Locate the cell with the specified text and output its (X, Y) center coordinate. 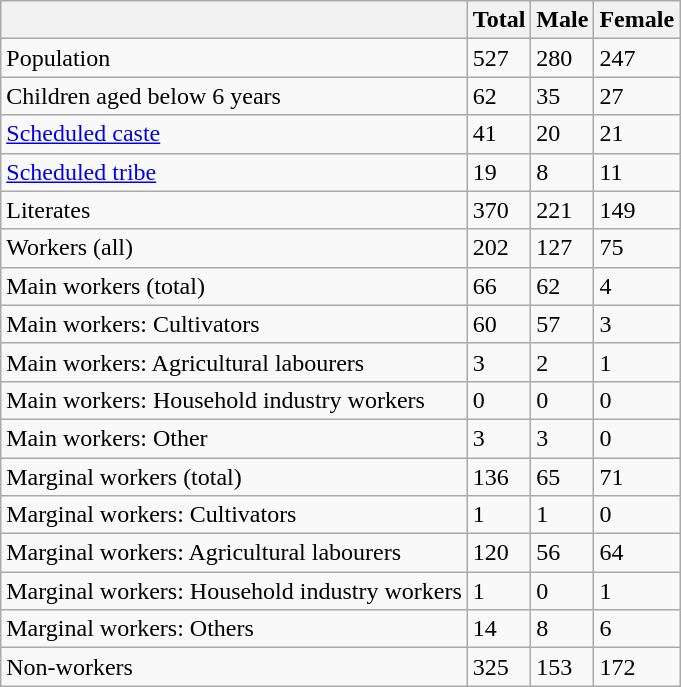
280 (562, 58)
527 (499, 58)
370 (499, 210)
136 (499, 477)
Marginal workers: Household industry workers (234, 591)
Main workers: Cultivators (234, 324)
35 (562, 96)
Literates (234, 210)
4 (637, 286)
Workers (all) (234, 248)
11 (637, 172)
64 (637, 553)
14 (499, 629)
Main workers (total) (234, 286)
20 (562, 134)
Scheduled tribe (234, 172)
Main workers: Household industry workers (234, 400)
Female (637, 20)
56 (562, 553)
Marginal workers (total) (234, 477)
247 (637, 58)
120 (499, 553)
172 (637, 667)
Marginal workers: Others (234, 629)
Non-workers (234, 667)
325 (499, 667)
41 (499, 134)
Children aged below 6 years (234, 96)
Main workers: Other (234, 438)
153 (562, 667)
57 (562, 324)
Main workers: Agricultural labourers (234, 362)
27 (637, 96)
65 (562, 477)
75 (637, 248)
60 (499, 324)
6 (637, 629)
202 (499, 248)
Marginal workers: Agricultural labourers (234, 553)
Male (562, 20)
21 (637, 134)
2 (562, 362)
66 (499, 286)
Population (234, 58)
127 (562, 248)
Total (499, 20)
221 (562, 210)
149 (637, 210)
Marginal workers: Cultivators (234, 515)
71 (637, 477)
19 (499, 172)
Scheduled caste (234, 134)
